Scan for the cell matching the given text and deliver its (x, y) coordinate at center. 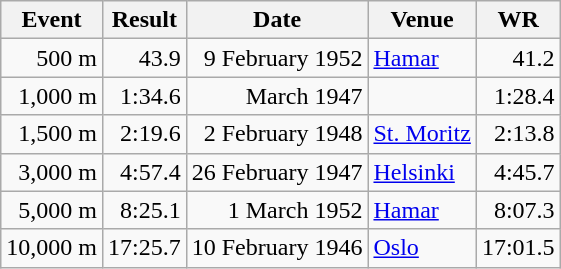
1,500 m (52, 134)
8:07.3 (518, 210)
5,000 m (52, 210)
Date (277, 20)
500 m (52, 58)
2 February 1948 (277, 134)
Venue (422, 20)
Result (144, 20)
1 March 1952 (277, 210)
Helsinki (422, 172)
10 February 1946 (277, 248)
8:25.1 (144, 210)
March 1947 (277, 96)
9 February 1952 (277, 58)
43.9 (144, 58)
26 February 1947 (277, 172)
17:25.7 (144, 248)
2:19.6 (144, 134)
WR (518, 20)
3,000 m (52, 172)
Event (52, 20)
1:28.4 (518, 96)
St. Moritz (422, 134)
4:57.4 (144, 172)
10,000 m (52, 248)
Oslo (422, 248)
2:13.8 (518, 134)
1:34.6 (144, 96)
1,000 m (52, 96)
41.2 (518, 58)
4:45.7 (518, 172)
17:01.5 (518, 248)
